Find where the given text appears and provide that cell's center as (x, y) coordinate. 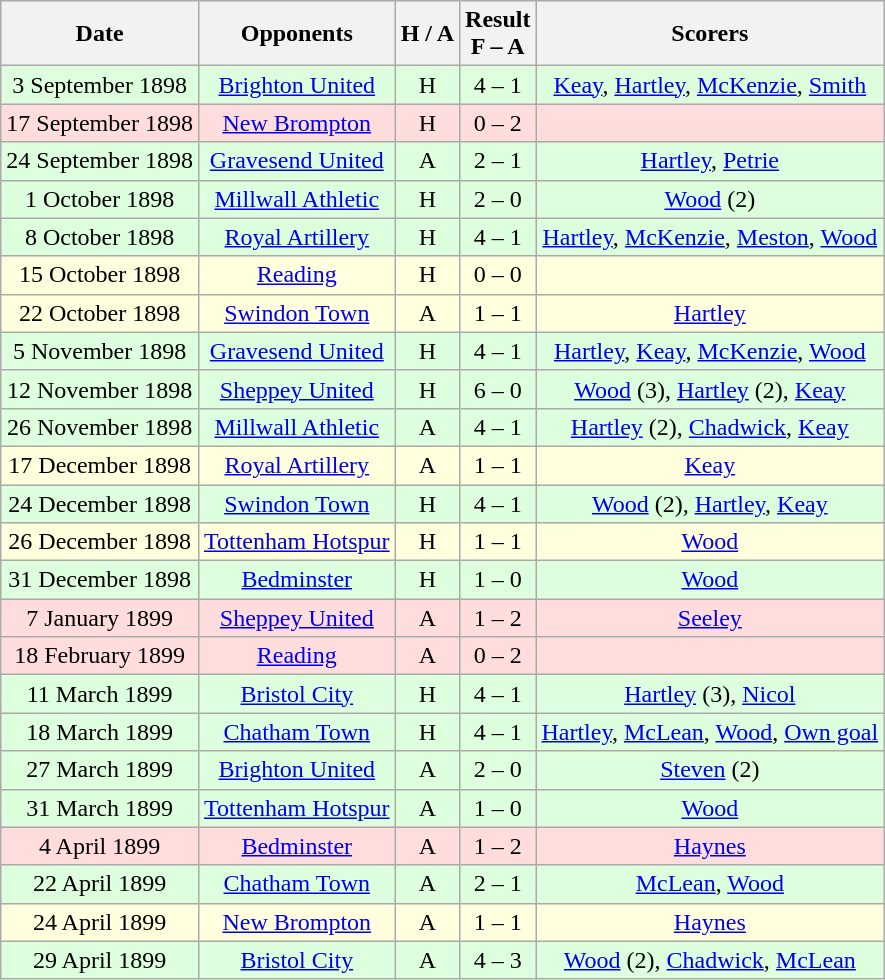
24 September 1898 (100, 161)
18 March 1899 (100, 732)
31 March 1899 (100, 808)
0 – 0 (498, 275)
27 March 1899 (100, 770)
15 October 1898 (100, 275)
17 September 1898 (100, 123)
Hartley, McKenzie, Meston, Wood (710, 237)
Opponents (296, 34)
31 December 1898 (100, 580)
Seeley (710, 618)
Wood (2), Hartley, Keay (710, 503)
Hartley, McLean, Wood, Own goal (710, 732)
Wood (2), Chadwick, McLean (710, 960)
Wood (2) (710, 199)
Hartley (710, 313)
Steven (2) (710, 770)
6 – 0 (498, 389)
Keay, Hartley, McKenzie, Smith (710, 85)
4 – 3 (498, 960)
Hartley (2), Chadwick, Keay (710, 427)
Hartley (3), Nicol (710, 694)
7 January 1899 (100, 618)
Date (100, 34)
ResultF – A (498, 34)
H / A (427, 34)
5 November 1898 (100, 351)
Hartley, Petrie (710, 161)
17 December 1898 (100, 465)
4 April 1899 (100, 846)
Wood (3), Hartley (2), Keay (710, 389)
Keay (710, 465)
Scorers (710, 34)
McLean, Wood (710, 884)
18 February 1899 (100, 656)
1 October 1898 (100, 199)
22 April 1899 (100, 884)
26 December 1898 (100, 542)
11 March 1899 (100, 694)
24 December 1898 (100, 503)
Hartley, Keay, McKenzie, Wood (710, 351)
8 October 1898 (100, 237)
29 April 1899 (100, 960)
12 November 1898 (100, 389)
24 April 1899 (100, 922)
26 November 1898 (100, 427)
3 September 1898 (100, 85)
22 October 1898 (100, 313)
